Search for the cell housing the specified text and yield its [x, y] center coordinate. 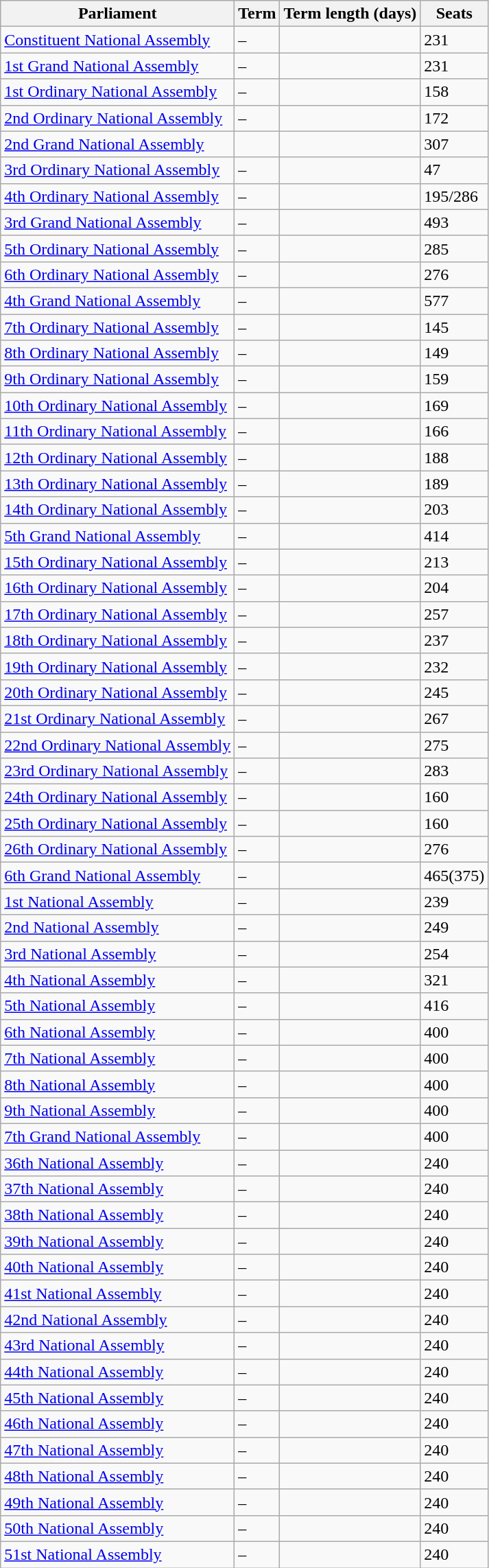
7th Ordinary National Assembly [118, 327]
188 [454, 458]
4th Ordinary National Assembly [118, 196]
8th National Assembly [118, 1084]
Seats [454, 14]
5th Ordinary National Assembly [118, 248]
15th Ordinary National Assembly [118, 562]
7th Grand National Assembly [118, 1136]
1st National Assembly [118, 902]
48th National Assembly [118, 1476]
166 [454, 432]
21st Ordinary National Assembly [118, 718]
12th Ordinary National Assembly [118, 458]
9th National Assembly [118, 1110]
6th Ordinary National Assembly [118, 274]
47 [454, 170]
2nd Ordinary National Assembly [118, 118]
254 [454, 954]
25th Ordinary National Assembly [118, 823]
203 [454, 510]
6th Grand National Assembly [118, 876]
50th National Assembly [118, 1528]
267 [454, 718]
14th Ordinary National Assembly [118, 510]
145 [454, 327]
204 [454, 588]
40th National Assembly [118, 1267]
51st National Assembly [118, 1554]
Parliament [118, 14]
20th Ordinary National Assembly [118, 692]
307 [454, 144]
237 [454, 640]
8th Ordinary National Assembly [118, 353]
46th National Assembly [118, 1424]
23rd Ordinary National Assembly [118, 771]
36th National Assembly [118, 1163]
42nd National Assembly [118, 1320]
5th Grand National Assembly [118, 536]
169 [454, 406]
43rd National Assembly [118, 1346]
1st Grand National Assembly [118, 66]
577 [454, 301]
275 [454, 745]
416 [454, 1006]
45th National Assembly [118, 1398]
5th National Assembly [118, 1006]
4th Grand National Assembly [118, 301]
16th Ordinary National Assembly [118, 588]
239 [454, 902]
159 [454, 379]
414 [454, 536]
17th Ordinary National Assembly [118, 614]
4th National Assembly [118, 980]
44th National Assembly [118, 1372]
13th Ordinary National Assembly [118, 484]
1st Ordinary National Assembly [118, 92]
37th National Assembly [118, 1189]
9th Ordinary National Assembly [118, 379]
19th Ordinary National Assembly [118, 666]
41st National Assembly [118, 1294]
49th National Assembly [118, 1502]
6th National Assembly [118, 1032]
195/286 [454, 196]
7th National Assembly [118, 1058]
2nd Grand National Assembly [118, 144]
3rd National Assembly [118, 954]
465(375) [454, 876]
2nd National Assembly [118, 928]
149 [454, 353]
232 [454, 666]
257 [454, 614]
Term [257, 14]
39th National Assembly [118, 1241]
26th Ordinary National Assembly [118, 850]
321 [454, 980]
158 [454, 92]
285 [454, 248]
189 [454, 484]
172 [454, 118]
249 [454, 928]
Constituent National Assembly [118, 40]
24th Ordinary National Assembly [118, 797]
18th Ordinary National Assembly [118, 640]
11th Ordinary National Assembly [118, 432]
Term length (days) [350, 14]
10th Ordinary National Assembly [118, 406]
493 [454, 222]
3rd Ordinary National Assembly [118, 170]
283 [454, 771]
47th National Assembly [118, 1450]
3rd Grand National Assembly [118, 222]
213 [454, 562]
22nd Ordinary National Assembly [118, 745]
38th National Assembly [118, 1215]
245 [454, 692]
